Detect which cell encompasses the target text, then output its (X, Y) center coordinate. 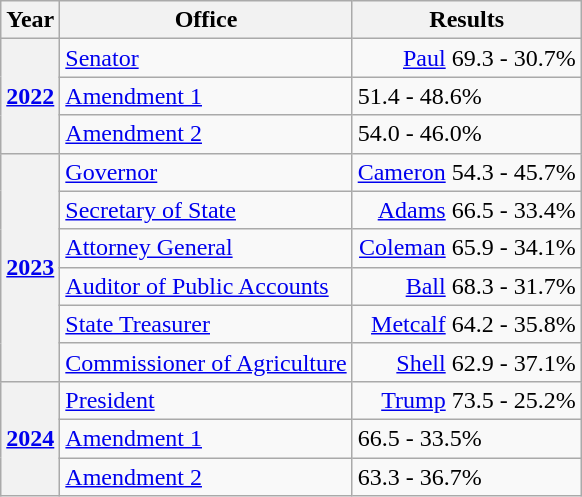
Shell 62.9 - 37.1% (466, 362)
51.4 - 48.6% (466, 96)
Trump 73.5 - 25.2% (466, 400)
Cameron 54.3 - 45.7% (466, 172)
Results (466, 20)
Senator (206, 58)
Auditor of Public Accounts (206, 286)
Ball 68.3 - 31.7% (466, 286)
Metcalf 64.2 - 35.8% (466, 324)
Office (206, 20)
Secretary of State (206, 210)
President (206, 400)
State Treasurer (206, 324)
54.0 - 46.0% (466, 134)
2022 (30, 96)
66.5 - 33.5% (466, 438)
2023 (30, 267)
Paul 69.3 - 30.7% (466, 58)
Governor (206, 172)
Coleman 65.9 - 34.1% (466, 248)
2024 (30, 438)
Adams 66.5 - 33.4% (466, 210)
63.3 - 36.7% (466, 477)
Year (30, 20)
Commissioner of Agriculture (206, 362)
Attorney General (206, 248)
